Pinpoint the cell where the given text exists, returning its (X, Y) midpoint coordinate. 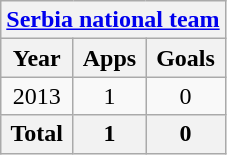
Goals (186, 58)
Total (37, 134)
2013 (37, 96)
Apps (110, 58)
Serbia national team (113, 20)
Year (37, 58)
